Determine the (X, Y) coordinate at the center of the cell enclosing the given text.  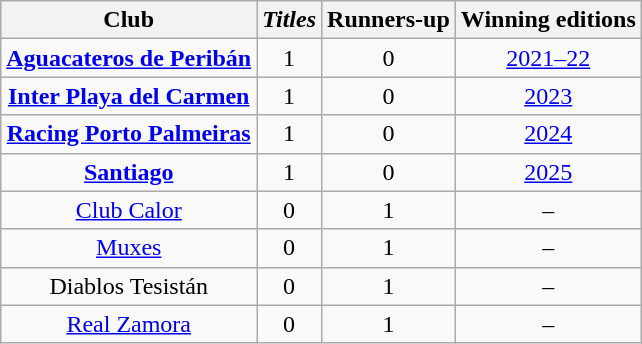
Muxes (129, 248)
Inter Playa del Carmen (129, 96)
2024 (548, 134)
Racing Porto Palmeiras (129, 134)
2021–22 (548, 58)
Santiago (129, 172)
Real Zamora (129, 324)
Titles (290, 20)
Aguacateros de Peribán (129, 58)
Club Calor (129, 210)
Club (129, 20)
Winning editions (548, 20)
Diablos Tesistán (129, 286)
2025 (548, 172)
2023 (548, 96)
Runners-up (389, 20)
